Return the (x, y) coordinate for the center point of the cell that contains the specified text.  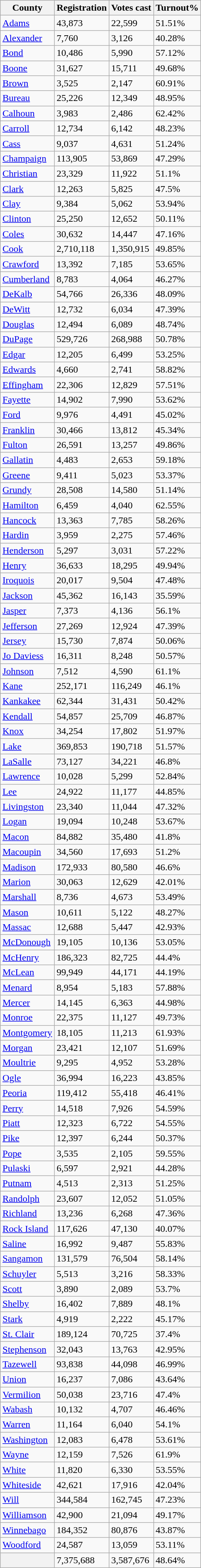
Stark (27, 1319)
51.2% (177, 852)
46.6% (177, 867)
McHenry (27, 957)
17,693 (131, 852)
14,447 (131, 234)
23,340 (82, 807)
30,466 (82, 430)
4,040 (131, 505)
Scott (27, 1289)
Kankakee (27, 701)
Christian (27, 173)
53.05% (177, 942)
3,587,676 (131, 1560)
4,631 (131, 143)
3,126 (131, 38)
11,213 (131, 1033)
10,486 (82, 53)
50.37% (177, 1138)
6,459 (82, 505)
Douglas (27, 324)
Lee (27, 792)
8,736 (82, 897)
44.4% (177, 957)
43.64% (177, 1379)
26,591 (82, 445)
Votes cast (131, 8)
25,226 (82, 98)
9,411 (82, 475)
53.7% (177, 1289)
47.4% (177, 1394)
60.91% (177, 83)
2,222 (131, 1319)
Cook (27, 249)
Will (27, 1500)
Macoupin (27, 852)
58.33% (177, 1274)
3,031 (131, 550)
12,629 (131, 882)
44.28% (177, 1168)
93,838 (82, 1364)
16,402 (82, 1304)
7,512 (82, 671)
25,250 (82, 219)
4,707 (131, 1410)
53.61% (177, 1440)
Greene (27, 475)
24,922 (82, 792)
36,633 (82, 565)
Randolph (27, 1199)
12,263 (82, 189)
8,954 (82, 988)
Lawrence (27, 776)
12,829 (131, 384)
268,988 (131, 339)
DeKalb (27, 294)
4,673 (131, 897)
County (27, 8)
47.48% (177, 580)
30,632 (82, 234)
Pike (27, 1138)
24,587 (82, 1545)
Hardin (27, 535)
53.62% (177, 400)
Coles (27, 234)
62,344 (82, 701)
48.27% (177, 912)
53,869 (131, 158)
59.18% (177, 460)
Menard (27, 988)
11,922 (131, 173)
Alexander (27, 38)
56.1% (177, 611)
47.32% (177, 807)
50.78% (177, 339)
9,504 (131, 580)
51.57% (177, 746)
Union (27, 1379)
12,688 (82, 927)
6,244 (131, 1138)
34,221 (131, 761)
50.42% (177, 701)
Marion (27, 882)
47.29% (177, 158)
18,295 (131, 565)
5,183 (131, 988)
51.51% (177, 23)
42,900 (82, 1515)
22,306 (82, 384)
26,336 (131, 294)
48.1% (177, 1304)
Gallatin (27, 460)
6,034 (131, 309)
5,447 (131, 927)
2,921 (131, 1168)
14,518 (82, 1108)
Edgar (27, 354)
6,363 (131, 1003)
Ford (27, 415)
3,983 (82, 113)
162,745 (131, 1500)
13,236 (82, 1214)
9,384 (82, 204)
2,275 (131, 535)
Registration (82, 8)
Hancock (27, 520)
12,494 (82, 324)
Montgomery (27, 1033)
28,508 (82, 490)
53.11% (177, 1545)
46.1% (177, 686)
46.99% (177, 1364)
46.8% (177, 761)
36,994 (82, 1078)
34,560 (82, 852)
Vermilion (27, 1394)
Perry (27, 1108)
4,660 (82, 369)
45.02% (177, 415)
2,105 (131, 1153)
DuPage (27, 339)
42,621 (82, 1485)
3,525 (82, 83)
117,626 (82, 1229)
16,143 (131, 596)
53.94% (177, 204)
7,526 (131, 1455)
2,710,118 (82, 249)
10,248 (131, 822)
7,760 (82, 38)
4,513 (82, 1184)
7,086 (131, 1379)
Grundy (27, 490)
53.67% (177, 822)
46.41% (177, 1093)
15,711 (131, 68)
Knox (27, 731)
17,802 (131, 731)
13,257 (131, 445)
32,043 (82, 1349)
12,924 (131, 626)
43,873 (82, 23)
Kendall (27, 716)
Cumberland (27, 279)
49.94% (177, 565)
53.49% (177, 897)
8,783 (82, 279)
47.5% (177, 189)
Clark (27, 189)
12,734 (82, 128)
73,127 (82, 761)
12,732 (82, 309)
7,874 (131, 641)
12,159 (82, 1455)
4,952 (131, 1063)
Shelby (27, 1304)
23,607 (82, 1199)
48.09% (177, 294)
Pope (27, 1153)
4,483 (82, 460)
51.14% (177, 490)
51.69% (177, 1048)
57.88% (177, 988)
61.93% (177, 1033)
Ogle (27, 1078)
3,216 (131, 1274)
43.87% (177, 1530)
4,590 (131, 671)
13,363 (82, 520)
116,249 (131, 686)
16,311 (82, 656)
49.85% (177, 249)
84,882 (82, 837)
12,397 (82, 1138)
189,124 (82, 1334)
White (27, 1470)
22,375 (82, 1018)
18,105 (82, 1033)
13,059 (131, 1545)
Turnout% (177, 8)
11,127 (131, 1018)
41.8% (177, 837)
Bond (27, 53)
Mercer (27, 1003)
Schuyler (27, 1274)
47.23% (177, 1500)
6,142 (131, 128)
49.86% (177, 445)
Champaign (27, 158)
Lake (27, 746)
51.05% (177, 1199)
Fayette (27, 400)
Washington (27, 1440)
23,421 (82, 1048)
Fulton (27, 445)
7,785 (131, 520)
3,535 (82, 1153)
Boone (27, 68)
16,237 (82, 1379)
12,652 (131, 219)
172,933 (82, 867)
35.59% (177, 596)
St. Clair (27, 1334)
12,107 (131, 1048)
44,171 (131, 972)
54,857 (82, 716)
Wayne (27, 1455)
47.36% (177, 1214)
Henry (27, 565)
7,185 (131, 264)
53.55% (177, 1470)
51.25% (177, 1184)
16,992 (82, 1244)
4,491 (131, 415)
57.46% (177, 535)
Carroll (27, 128)
Franklin (27, 430)
Tazewell (27, 1364)
3,890 (82, 1289)
Jersey (27, 641)
46.27% (177, 279)
50,038 (82, 1394)
13,812 (131, 430)
190,718 (131, 746)
Clinton (27, 219)
54.55% (177, 1123)
12,052 (131, 1199)
48.23% (177, 128)
Iroquois (27, 580)
Stephenson (27, 1349)
Adams (27, 23)
6,268 (131, 1214)
12,323 (82, 1123)
Jasper (27, 611)
Rock Island (27, 1229)
2,313 (131, 1184)
62.42% (177, 113)
99,949 (82, 972)
34,254 (82, 731)
47.16% (177, 234)
45.17% (177, 1319)
54.1% (177, 1425)
5,122 (131, 912)
80,580 (131, 867)
6,478 (131, 1440)
14,580 (131, 490)
55,418 (131, 1093)
2,147 (131, 83)
62.55% (177, 505)
Warren (27, 1425)
9,487 (131, 1244)
Winnebago (27, 1530)
Whiteside (27, 1485)
5,299 (131, 776)
49.73% (177, 1018)
46.46% (177, 1410)
50.11% (177, 219)
27,269 (82, 626)
8,248 (131, 656)
70,725 (131, 1334)
9,976 (82, 415)
Edwards (27, 369)
Crawford (27, 264)
43.85% (177, 1078)
2,653 (131, 460)
6,722 (131, 1123)
Macon (27, 837)
42.95% (177, 1349)
11,044 (131, 807)
51.24% (177, 143)
DeWitt (27, 309)
13,763 (131, 1349)
44,098 (131, 1364)
37.4% (177, 1334)
6,499 (131, 354)
11,164 (82, 1425)
529,726 (82, 339)
Marshall (27, 897)
6,597 (82, 1168)
48.64% (177, 1560)
51.97% (177, 731)
7,889 (131, 1304)
15,730 (82, 641)
49.68% (177, 68)
Bureau (27, 98)
Johnson (27, 671)
4,919 (82, 1319)
50.57% (177, 656)
54.59% (177, 1108)
Moultrie (27, 1063)
57.22% (177, 550)
10,028 (82, 776)
2,089 (131, 1289)
20,017 (82, 580)
49.17% (177, 1515)
31,431 (131, 701)
44.85% (177, 792)
52.84% (177, 776)
7,373 (82, 611)
45,362 (82, 596)
58.26% (177, 520)
12,205 (82, 354)
4,064 (131, 279)
53.28% (177, 1063)
30,063 (82, 882)
7,926 (131, 1108)
22,599 (131, 23)
2,741 (131, 369)
61.9% (177, 1455)
76,504 (131, 1259)
5,062 (131, 204)
3,959 (82, 535)
6,040 (131, 1425)
1,350,915 (131, 249)
55.83% (177, 1244)
Mason (27, 912)
40.28% (177, 38)
5,023 (131, 475)
10,136 (131, 942)
42.04% (177, 1485)
Livingston (27, 807)
Massac (27, 927)
14,145 (82, 1003)
16,223 (131, 1078)
12,349 (131, 98)
Calhoun (27, 113)
5,297 (82, 550)
17,916 (131, 1485)
25,709 (131, 716)
119,412 (82, 1093)
46.87% (177, 716)
Kane (27, 686)
Putnam (27, 1184)
Logan (27, 822)
131,579 (82, 1259)
Pulaski (27, 1168)
53.37% (177, 475)
80,876 (131, 1530)
31,627 (82, 68)
44.98% (177, 1003)
58.82% (177, 369)
23,329 (82, 173)
11,177 (131, 792)
McDonough (27, 942)
Piatt (27, 1123)
44.19% (177, 972)
Cass (27, 143)
Richland (27, 1214)
9,037 (82, 143)
Peoria (27, 1093)
LaSalle (27, 761)
Morgan (27, 1048)
48.74% (177, 324)
252,171 (82, 686)
Madison (27, 867)
6,089 (131, 324)
42.01% (177, 882)
McLean (27, 972)
47,130 (131, 1229)
Wabash (27, 1410)
7,375,688 (82, 1560)
42.93% (177, 927)
54,766 (82, 294)
5,513 (82, 1274)
Williamson (27, 1515)
53.25% (177, 354)
5,825 (131, 189)
57.51% (177, 384)
186,323 (82, 957)
19,105 (82, 942)
40.07% (177, 1229)
50.06% (177, 641)
Jackson (27, 596)
344,584 (82, 1500)
19,094 (82, 822)
61.1% (177, 671)
Monroe (27, 1018)
Clay (27, 204)
Saline (27, 1244)
2,486 (131, 113)
57.12% (177, 53)
35,480 (131, 837)
Brown (27, 83)
14,902 (82, 400)
45.34% (177, 430)
9,295 (82, 1063)
Hamilton (27, 505)
Effingham (27, 384)
Sangamon (27, 1259)
11,820 (82, 1470)
53.65% (177, 264)
Jefferson (27, 626)
Henderson (27, 550)
369,853 (82, 746)
58.14% (177, 1259)
113,905 (82, 158)
5,990 (131, 53)
4,136 (131, 611)
Woodford (27, 1545)
12,083 (82, 1440)
13,392 (82, 264)
23,716 (131, 1394)
Jo Daviess (27, 656)
10,611 (82, 912)
184,352 (82, 1530)
59.55% (177, 1153)
6,330 (131, 1470)
48.95% (177, 98)
21,094 (131, 1515)
51.1% (177, 173)
82,725 (131, 957)
10,132 (82, 1410)
7,990 (131, 400)
